Return (x, y) of the center of cell containing provided text 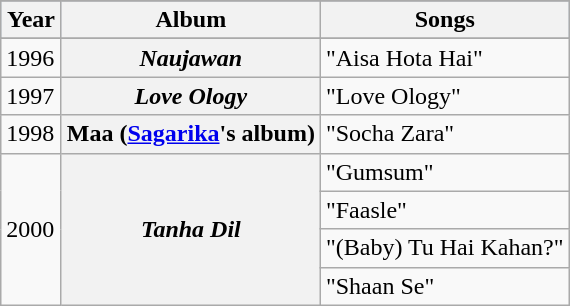
"Love Ology" (444, 96)
"Faasle" (444, 210)
Year (32, 20)
"(Baby) Tu Hai Kahan?" (444, 248)
1996 (32, 58)
Album (190, 20)
1997 (32, 96)
2000 (32, 229)
1998 (32, 134)
Naujawan (190, 58)
"Shaan Se" (444, 286)
Love Ology (190, 96)
"Aisa Hota Hai" (444, 58)
Maa (Sagarika's album) (190, 134)
"Gumsum" (444, 172)
Songs (444, 20)
Tanha Dil (190, 229)
"Socha Zara" (444, 134)
